Determine the [x, y] coordinate at the center of the cell enclosing the given text.  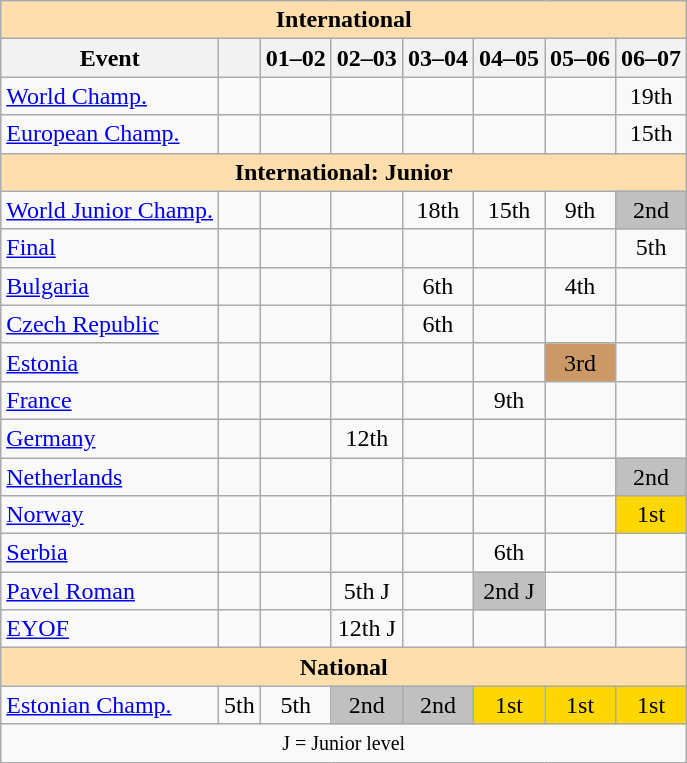
Estonia [110, 362]
J = Junior level [344, 743]
Norway [110, 515]
Bulgaria [110, 286]
12th J [366, 629]
France [110, 400]
02–03 [366, 58]
03–04 [438, 58]
01–02 [296, 58]
2nd J [508, 591]
Pavel Roman [110, 591]
Germany [110, 438]
18th [438, 210]
International [344, 20]
04–05 [508, 58]
05–06 [580, 58]
12th [366, 438]
19th [652, 96]
3rd [580, 362]
Czech Republic [110, 324]
National [344, 667]
Estonian Champ. [110, 705]
World Champ. [110, 96]
5th J [366, 591]
Netherlands [110, 477]
European Champ. [110, 134]
World Junior Champ. [110, 210]
Final [110, 248]
4th [580, 286]
International: Junior [344, 172]
EYOF [110, 629]
06–07 [652, 58]
Serbia [110, 553]
Event [110, 58]
